Return the [x, y] coordinate for the center point of the cell that contains the specified text.  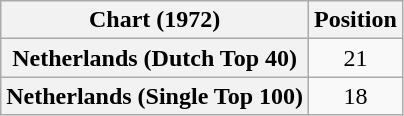
Netherlands (Single Top 100) [155, 96]
21 [356, 58]
Position [356, 20]
Chart (1972) [155, 20]
Netherlands (Dutch Top 40) [155, 58]
18 [356, 96]
